Find where the given text appears and provide that cell's center as [x, y] coordinate. 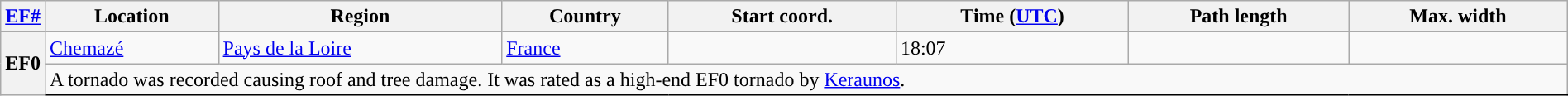
Country [586, 17]
Region [361, 17]
Pays de la Loire [361, 48]
Location [131, 17]
Time (UTC) [1012, 17]
18:07 [1012, 48]
EF0 [23, 64]
Path length [1239, 17]
EF# [23, 17]
France [586, 48]
Max. width [1459, 17]
Chemazé [131, 48]
A tornado was recorded causing roof and tree damage. It was rated as a high-end EF0 tornado by Keraunos. [806, 79]
Start coord. [782, 17]
